Capture the cell that displays the provided text and extract its [x, y] central coordinate. 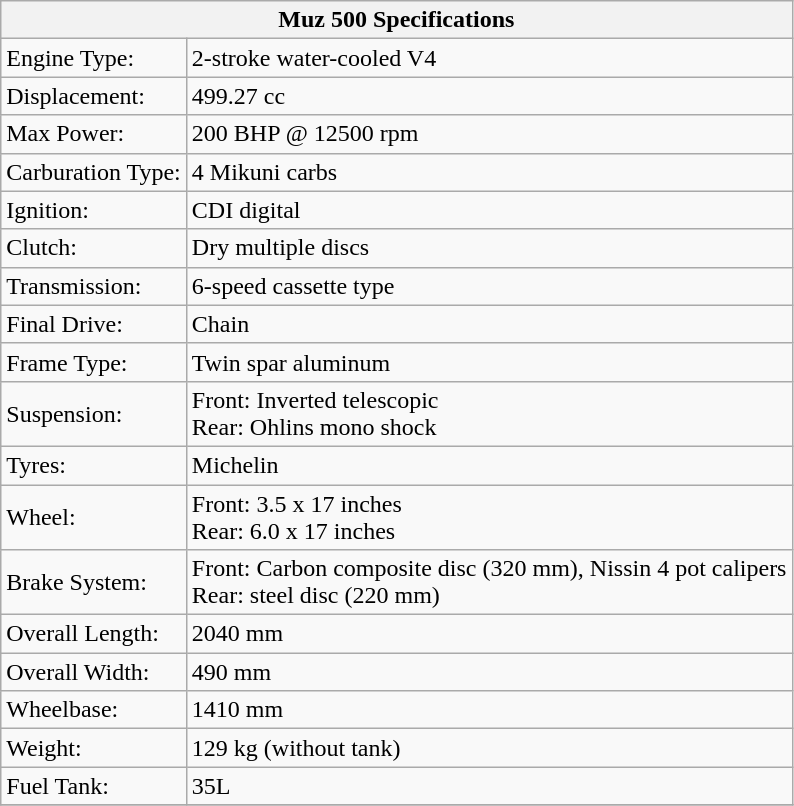
Overall Width: [94, 672]
200 BHP @ 12500 rpm [489, 134]
Engine Type: [94, 58]
6-speed cassette type [489, 286]
Brake System: [94, 582]
2040 mm [489, 634]
Tyres: [94, 465]
Front: 3.5 x 17 inchesRear: 6.0 x 17 inches [489, 516]
Displacement: [94, 96]
35L [489, 786]
Muz 500 Specifications [396, 20]
Overall Length: [94, 634]
Michelin [489, 465]
Clutch: [94, 248]
Dry multiple discs [489, 248]
Weight: [94, 748]
Ignition: [94, 210]
Wheelbase: [94, 710]
Chain [489, 324]
Suspension: [94, 414]
2-stroke water-cooled V4 [489, 58]
Front: Inverted telescopicRear: Ohlins mono shock [489, 414]
Frame Type: [94, 362]
499.27 cc [489, 96]
Wheel: [94, 516]
Fuel Tank: [94, 786]
Final Drive: [94, 324]
129 kg (without tank) [489, 748]
Transmission: [94, 286]
Twin spar aluminum [489, 362]
1410 mm [489, 710]
Max Power: [94, 134]
Carburation Type: [94, 172]
CDI digital [489, 210]
490 mm [489, 672]
Front: Carbon composite disc (320 mm), Nissin 4 pot calipersRear: steel disc (220 mm) [489, 582]
4 Mikuni carbs [489, 172]
